Scan for the cell matching the given text and deliver its [x, y] coordinate at center. 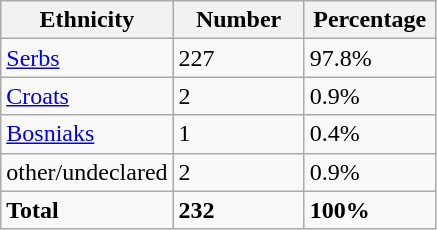
100% [370, 210]
Ethnicity [87, 20]
Percentage [370, 20]
Total [87, 210]
232 [238, 210]
other/undeclared [87, 172]
0.4% [370, 134]
1 [238, 134]
97.8% [370, 58]
Number [238, 20]
227 [238, 58]
Serbs [87, 58]
Croats [87, 96]
Bosniaks [87, 134]
